Search for the cell housing the specified text and yield its [x, y] center coordinate. 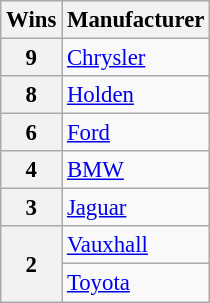
Jaguar [136, 208]
Toyota [136, 283]
BMW [136, 170]
6 [32, 133]
4 [32, 170]
Holden [136, 95]
Wins [32, 20]
3 [32, 208]
Manufacturer [136, 20]
9 [32, 58]
Vauxhall [136, 245]
2 [32, 264]
Chrysler [136, 58]
8 [32, 95]
Ford [136, 133]
